Find where the given text appears and provide that cell's center as [X, Y] coordinate. 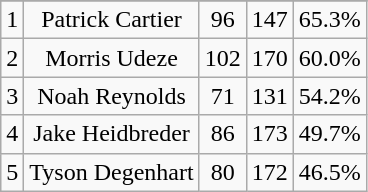
60.0% [330, 58]
65.3% [330, 20]
Jake Heidbreder [112, 134]
4 [12, 134]
Tyson Degenhart [112, 172]
5 [12, 172]
86 [222, 134]
131 [270, 96]
170 [270, 58]
102 [222, 58]
96 [222, 20]
71 [222, 96]
3 [12, 96]
Morris Udeze [112, 58]
Patrick Cartier [112, 20]
173 [270, 134]
49.7% [330, 134]
147 [270, 20]
2 [12, 58]
54.2% [330, 96]
46.5% [330, 172]
172 [270, 172]
1 [12, 20]
80 [222, 172]
Noah Reynolds [112, 96]
